Return the (X, Y) coordinate for the center point of the cell that contains the specified text.  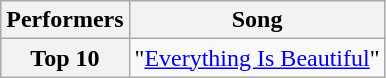
Performers (65, 20)
Song (257, 20)
Top 10 (65, 58)
"Everything Is Beautiful" (257, 58)
